For the text-containing cell, return its midpoint in [x, y] coordinate format. 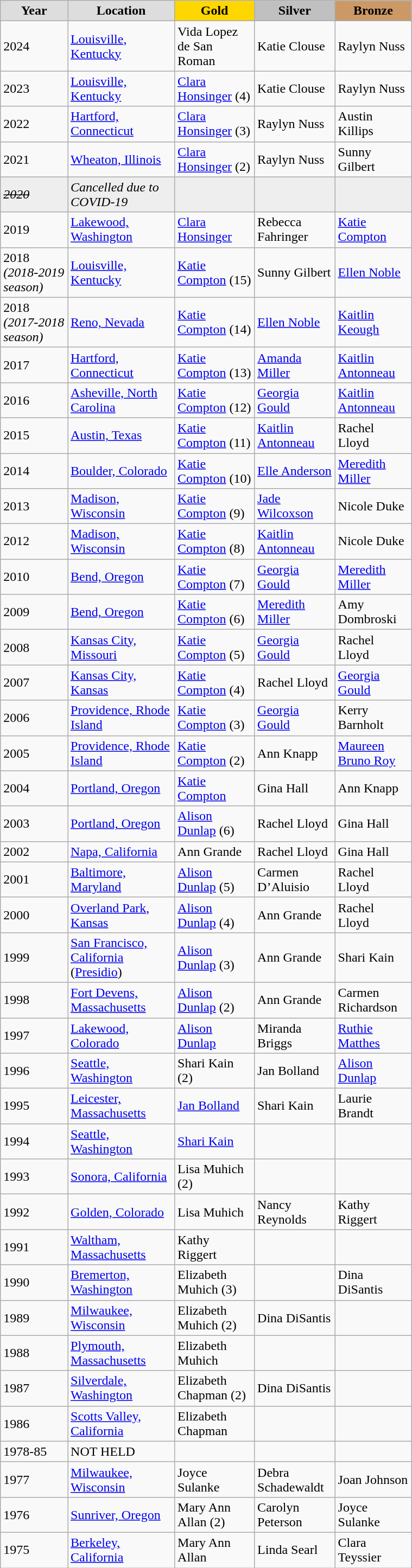
Sonora, California [122, 1177]
Clara Teyssier [373, 1550]
Wheaton, Illinois [122, 159]
2024 [34, 46]
2015 [34, 435]
Clara Honsinger [215, 230]
Amy Dombroski [373, 612]
2021 [34, 159]
Bremerton, Washington [122, 1282]
2018 (2017-2018 season) [34, 322]
1990 [34, 1282]
Alison Dunlap (6) [215, 823]
2005 [34, 753]
Katie Compton (11) [215, 435]
1994 [34, 1141]
Jade Wilcoxson [295, 507]
Joan Johnson [373, 1480]
1995 [34, 1106]
Lakewood, Colorado [122, 1035]
Katie Compton (2) [215, 753]
Alison Dunlap (4) [215, 914]
2010 [34, 577]
Bronze [373, 11]
Elizabeth Muhich (2) [215, 1318]
2008 [34, 648]
Mary Ann Allan [215, 1550]
Katie Compton (7) [215, 577]
Baltimore, Maryland [122, 880]
Asheville, North Carolina [122, 400]
2009 [34, 612]
Alison Dunlap (5) [215, 880]
Shari Kain (2) [215, 1071]
2016 [34, 400]
1976 [34, 1514]
Katie Compton (13) [215, 364]
1992 [34, 1212]
Lakewood, Washington [122, 230]
2018 (2018-2019 season) [34, 272]
Laurie Brandt [373, 1106]
Berkeley, California [122, 1550]
1993 [34, 1177]
2017 [34, 364]
Golden, Colorado [122, 1212]
Location [122, 11]
2020 [34, 194]
Carmen D’Aluisio [295, 880]
Elizabeth Chapman [215, 1423]
1997 [34, 1035]
Lisa Muhich (2) [215, 1177]
Maureen Bruno Roy [373, 753]
1978-85 [34, 1451]
Elizabeth Chapman (2) [215, 1388]
1989 [34, 1318]
Lisa Muhich [215, 1212]
Napa, California [122, 852]
San Francisco, California (Presidio) [122, 957]
Silverdale, Washington [122, 1388]
1998 [34, 1000]
Sunriver, Oregon [122, 1514]
Gold [215, 11]
1988 [34, 1353]
Ruthie Matthes [373, 1035]
Katie Compton (9) [215, 507]
2004 [34, 789]
Alison Dunlap (3) [215, 957]
Mary Ann Allan (2) [215, 1514]
Scotts Valley, California [122, 1423]
Miranda Briggs [295, 1035]
Cancelled due to COVID-19 [122, 194]
2002 [34, 852]
Clara Honsinger (3) [215, 124]
Katie Compton (5) [215, 648]
Carmen Richardson [373, 1000]
Overland Park, Kansas [122, 914]
1991 [34, 1247]
1975 [34, 1550]
2014 [34, 471]
Clara Honsinger (4) [215, 89]
Elizabeth Muhich (3) [215, 1282]
2001 [34, 880]
Katie Compton (14) [215, 322]
Nancy Reynolds [295, 1212]
Clara Honsinger (2) [215, 159]
Elle Anderson [295, 471]
Austin Killips [373, 124]
Elizabeth Muhich [215, 1353]
2023 [34, 89]
Carolyn Peterson [295, 1514]
1987 [34, 1388]
Year [34, 11]
Debra Schadewaldt [295, 1480]
Rebecca Fahringer [295, 230]
Amanda Miller [295, 364]
Linda Searl [295, 1550]
2022 [34, 124]
Katie Compton (4) [215, 682]
Silver [295, 11]
2006 [34, 718]
NOT HELD [122, 1451]
1999 [34, 957]
Reno, Nevada [122, 322]
Kaitlin Keough [373, 322]
2003 [34, 823]
Waltham, Massachusetts [122, 1247]
1977 [34, 1480]
1986 [34, 1423]
Alison Dunlap (2) [215, 1000]
Katie Compton (6) [215, 612]
Kansas City, Kansas [122, 682]
2000 [34, 914]
2013 [34, 507]
Vida Lopez de San Roman [215, 46]
2019 [34, 230]
2012 [34, 541]
2007 [34, 682]
Austin, Texas [122, 435]
1996 [34, 1071]
Katie Compton (3) [215, 718]
Katie Compton (10) [215, 471]
Fort Devens, Massachusetts [122, 1000]
Katie Compton (15) [215, 272]
Katie Compton (12) [215, 400]
Plymouth, Massachusetts [122, 1353]
Kerry Barnholt [373, 718]
Katie Compton (8) [215, 541]
Boulder, Colorado [122, 471]
Kansas City, Missouri [122, 648]
Leicester, Massachusetts [122, 1106]
